Return the [x, y] coordinate for the center point of the cell that contains the specified text.  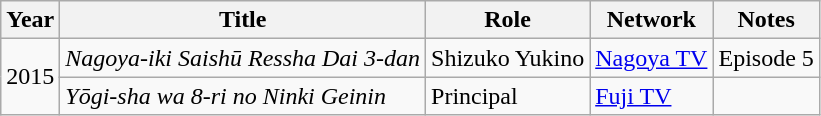
Title [243, 20]
Nagoya-iki Saishū Ressha Dai 3-dan [243, 58]
Notes [766, 20]
Nagoya TV [652, 58]
Yōgi-sha wa 8-ri no Ninki Geinin [243, 96]
Fuji TV [652, 96]
Role [508, 20]
Principal [508, 96]
Episode 5 [766, 58]
Network [652, 20]
Shizuko Yukino [508, 58]
2015 [30, 77]
Year [30, 20]
